Identify which cell holds the provided text, then report its (X, Y) central coordinate. 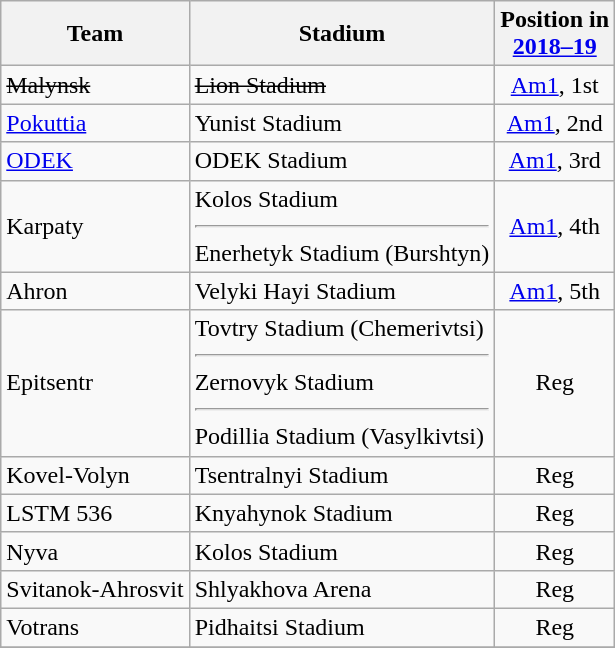
Am1, 3rd (555, 161)
Karpaty (95, 226)
LSTM 536 (95, 513)
Yunist Stadium (342, 123)
Ahron (95, 291)
ODEK (95, 161)
Velyki Hayi Stadium (342, 291)
Kolos Stadium (342, 551)
Am1, 1st (555, 85)
Stadium (342, 34)
Nyva (95, 551)
Svitanok-Ahrosvit (95, 589)
Tovtry Stadium (Chemerivtsi)Zernovyk StadiumPodillia Stadium (Vasylkivtsi) (342, 383)
Pidhaitsi Stadium (342, 627)
Tsentralnyi Stadium (342, 475)
Malynsk (95, 85)
Votrans (95, 627)
Kolos StadiumEnerhetyk Stadium (Burshtyn) (342, 226)
Am1, 4th (555, 226)
Epitsentr (95, 383)
Am1, 5th (555, 291)
Lion Stadium (342, 85)
Shlyakhova Arena (342, 589)
Team (95, 34)
Knyahynok Stadium (342, 513)
Position in2018–19 (555, 34)
Kovel-Volyn (95, 475)
Pokuttia (95, 123)
ODEK Stadium (342, 161)
Am1, 2nd (555, 123)
